Capture the cell that displays the provided text and extract its (x, y) central coordinate. 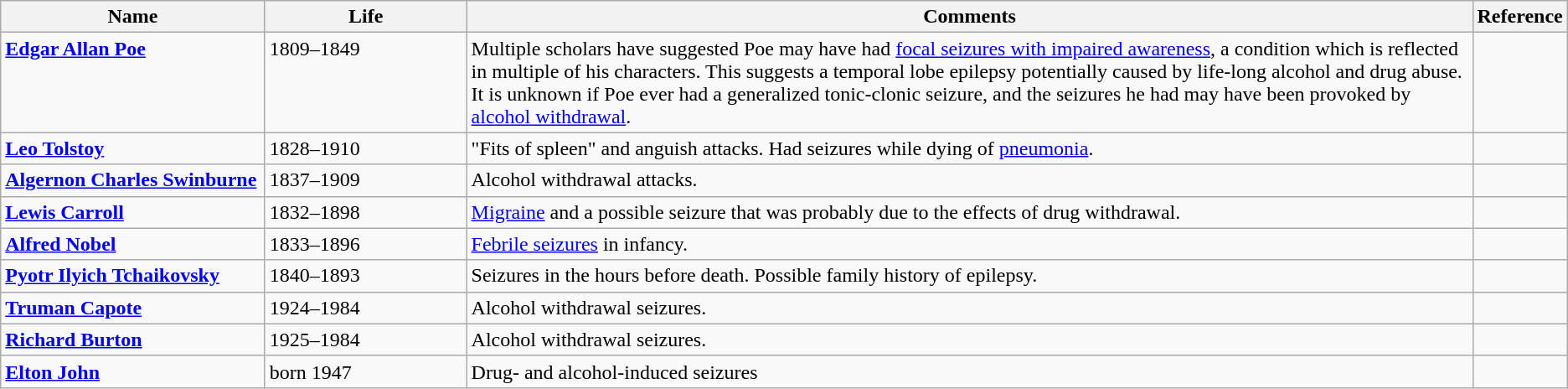
"Fits of spleen" and anguish attacks. Had seizures while dying of pneumonia. (970, 148)
Comments (970, 17)
1833–1896 (365, 244)
1832–1898 (365, 212)
1925–1984 (365, 340)
Leo Tolstoy (133, 148)
Life (365, 17)
1924–1984 (365, 308)
Migraine and a possible seizure that was probably due to the effects of drug withdrawal. (970, 212)
Name (133, 17)
Alcohol withdrawal attacks. (970, 180)
1837–1909 (365, 180)
born 1947 (365, 371)
1828–1910 (365, 148)
Reference (1519, 17)
Richard Burton (133, 340)
Alfred Nobel (133, 244)
Truman Capote (133, 308)
Pyotr Ilyich Tchaikovsky (133, 276)
Lewis Carroll (133, 212)
Edgar Allan Poe (133, 82)
1809–1849 (365, 82)
Elton John (133, 371)
Drug- and alcohol-induced seizures (970, 371)
Febrile seizures in infancy. (970, 244)
Seizures in the hours before death. Possible family history of epilepsy. (970, 276)
Algernon Charles Swinburne (133, 180)
1840–1893 (365, 276)
